Capture the cell that displays the provided text and extract its [x, y] central coordinate. 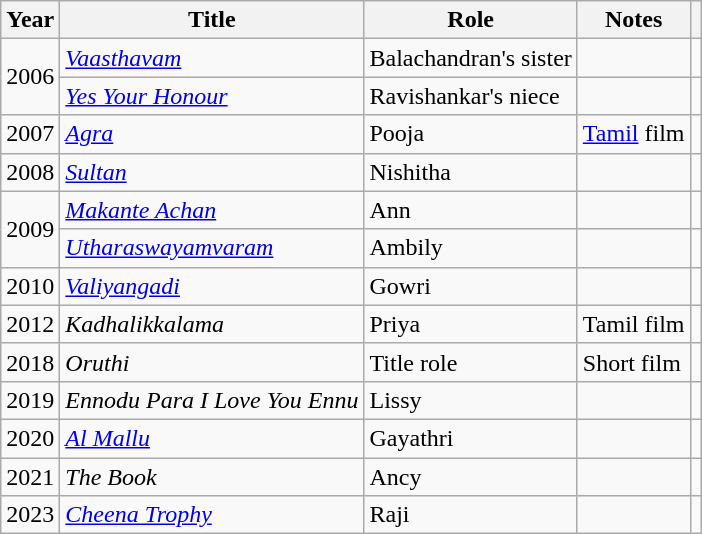
Title [212, 20]
Title role [470, 362]
Pooja [470, 134]
Ambily [470, 248]
Ennodu Para I Love You Ennu [212, 400]
Ancy [470, 477]
2006 [30, 77]
Cheena Trophy [212, 515]
Oruthi [212, 362]
Vaasthavam [212, 58]
2020 [30, 438]
Al Mallu [212, 438]
Balachandran's sister [470, 58]
Lissy [470, 400]
2018 [30, 362]
Sultan [212, 172]
Makante Achan [212, 210]
Short film [634, 362]
Year [30, 20]
2008 [30, 172]
Notes [634, 20]
2010 [30, 286]
2021 [30, 477]
Agra [212, 134]
Kadhalikkalama [212, 324]
Gowri [470, 286]
Utharaswayamvaram [212, 248]
Role [470, 20]
2009 [30, 229]
Ann [470, 210]
Raji [470, 515]
The Book [212, 477]
Priya [470, 324]
2007 [30, 134]
Gayathri [470, 438]
2019 [30, 400]
2023 [30, 515]
Ravishankar's niece [470, 96]
2012 [30, 324]
Valiyangadi [212, 286]
Nishitha [470, 172]
Yes Your Honour [212, 96]
